Extract the (X, Y) coordinate from the center of the cell holding the provided text.  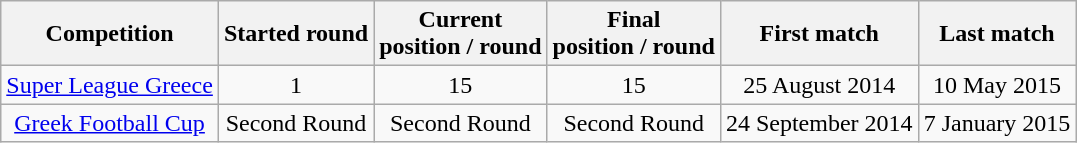
Currentposition / round (460, 34)
Last match (997, 34)
24 September 2014 (819, 123)
10 May 2015 (997, 85)
7 January 2015 (997, 123)
Competition (110, 34)
25 August 2014 (819, 85)
Super League Greece (110, 85)
Started round (296, 34)
Finalposition / round (634, 34)
First match (819, 34)
Greek Football Cup (110, 123)
1 (296, 85)
